Provide the (x, y) coordinate of the cell's center where the given text is located.  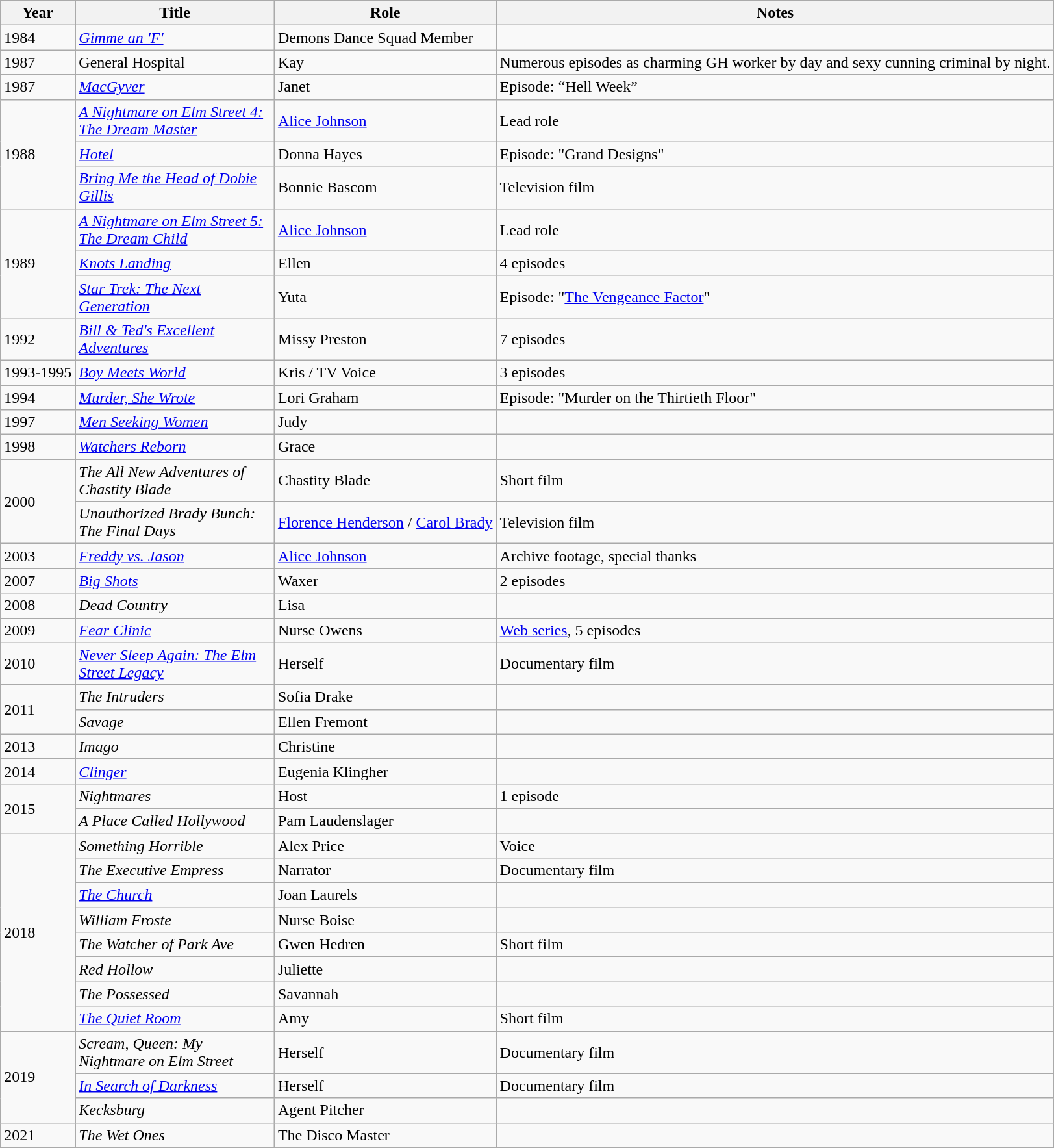
Kecksburg (175, 1110)
Clinger (175, 771)
2015 (38, 808)
Red Hollow (175, 969)
Web series, 5 episodes (775, 630)
Juliette (385, 969)
Archive footage, special thanks (775, 556)
1998 (38, 447)
1988 (38, 154)
Nightmares (175, 796)
2019 (38, 1077)
1992 (38, 339)
Ellen Fremont (385, 722)
Nurse Owens (385, 630)
1989 (38, 263)
In Search of Darkness (175, 1086)
Judy (385, 422)
2021 (38, 1135)
7 episodes (775, 339)
Something Horrible (175, 845)
Voice (775, 845)
Episode: “Hell Week” (775, 87)
2003 (38, 556)
Numerous episodes as charming GH worker by day and sexy cunning criminal by night. (775, 62)
Year (38, 13)
The Executive Empress (175, 871)
Boy Meets World (175, 372)
Alex Price (385, 845)
William Froste (175, 920)
Lori Graham (385, 397)
Host (385, 796)
Bonnie Bascom (385, 187)
Christine (385, 746)
Florence Henderson / Carol Brady (385, 522)
Savage (175, 722)
Eugenia Klingher (385, 771)
Sofia Drake (385, 697)
2009 (38, 630)
Gimme an 'F' (175, 38)
2007 (38, 581)
Pam Laudenslager (385, 821)
Waxer (385, 581)
Dead Country (175, 606)
The Quiet Room (175, 1019)
Freddy vs. Jason (175, 556)
Savannah (385, 994)
Fear Clinic (175, 630)
Ellen (385, 263)
1984 (38, 38)
Role (385, 13)
The Wet Ones (175, 1135)
Notes (775, 13)
Yuta (385, 296)
2010 (38, 664)
Joan Laurels (385, 895)
Chastity Blade (385, 481)
Demons Dance Squad Member (385, 38)
Title (175, 13)
Lisa (385, 606)
Knots Landing (175, 263)
Episode: "Murder on the Thirtieth Floor" (775, 397)
Episode: "Grand Designs" (775, 154)
Unauthorized Brady Bunch: The Final Days (175, 522)
A Nightmare on Elm Street 5: The Dream Child (175, 230)
Missy Preston (385, 339)
The Intruders (175, 697)
The Church (175, 895)
2008 (38, 606)
Gwen Hedren (385, 945)
1993-1995 (38, 372)
Episode: "The Vengeance Factor" (775, 296)
Never Sleep Again: The Elm Street Legacy (175, 664)
Imago (175, 746)
Murder, She Wrote (175, 397)
Bring Me the Head of Dobie Gillis (175, 187)
1997 (38, 422)
General Hospital (175, 62)
MacGyver (175, 87)
Agent Pitcher (385, 1110)
2013 (38, 746)
3 episodes (775, 372)
Donna Hayes (385, 154)
Janet (385, 87)
The All New Adventures of Chastity Blade (175, 481)
Scream, Queen: My Nightmare on Elm Street (175, 1052)
Narrator (385, 871)
Big Shots (175, 581)
Hotel (175, 154)
2018 (38, 932)
A Place Called Hollywood (175, 821)
Nurse Boise (385, 920)
Men Seeking Women (175, 422)
Bill & Ted's Excellent Adventures (175, 339)
4 episodes (775, 263)
Kay (385, 62)
Watchers Reborn (175, 447)
Grace (385, 447)
Star Trek: The Next Generation (175, 296)
The Possessed (175, 994)
Amy (385, 1019)
The Disco Master (385, 1135)
2014 (38, 771)
2000 (38, 502)
2 episodes (775, 581)
Kris / TV Voice (385, 372)
1994 (38, 397)
The Watcher of Park Ave (175, 945)
A Nightmare on Elm Street 4: The Dream Master (175, 121)
1 episode (775, 796)
2011 (38, 709)
